Output the (x, y) coordinate of the center of the cell containing the given text.  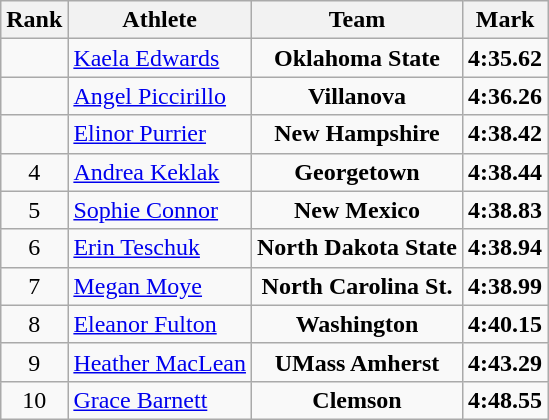
Andrea Keklak (160, 172)
10 (34, 400)
4:35.62 (506, 58)
Eleanor Fulton (160, 324)
Team (356, 20)
Oklahoma State (356, 58)
Megan Moye (160, 286)
Washington (356, 324)
Erin Teschuk (160, 248)
7 (34, 286)
North Carolina St. (356, 286)
8 (34, 324)
4:48.55 (506, 400)
4 (34, 172)
4:40.15 (506, 324)
4:38.99 (506, 286)
Grace Barnett (160, 400)
Mark (506, 20)
Villanova (356, 96)
Rank (34, 20)
Angel Piccirillo (160, 96)
9 (34, 362)
Elinor Purrier (160, 134)
4:38.83 (506, 210)
Sophie Connor (160, 210)
4:38.42 (506, 134)
4:36.26 (506, 96)
Kaela Edwards (160, 58)
4:43.29 (506, 362)
North Dakota State (356, 248)
Georgetown (356, 172)
4:38.44 (506, 172)
New Mexico (356, 210)
Athlete (160, 20)
5 (34, 210)
Heather MacLean (160, 362)
4:38.94 (506, 248)
Clemson (356, 400)
UMass Amherst (356, 362)
6 (34, 248)
New Hampshire (356, 134)
